Pinpoint the cell where the given text exists, returning its [x, y] midpoint coordinate. 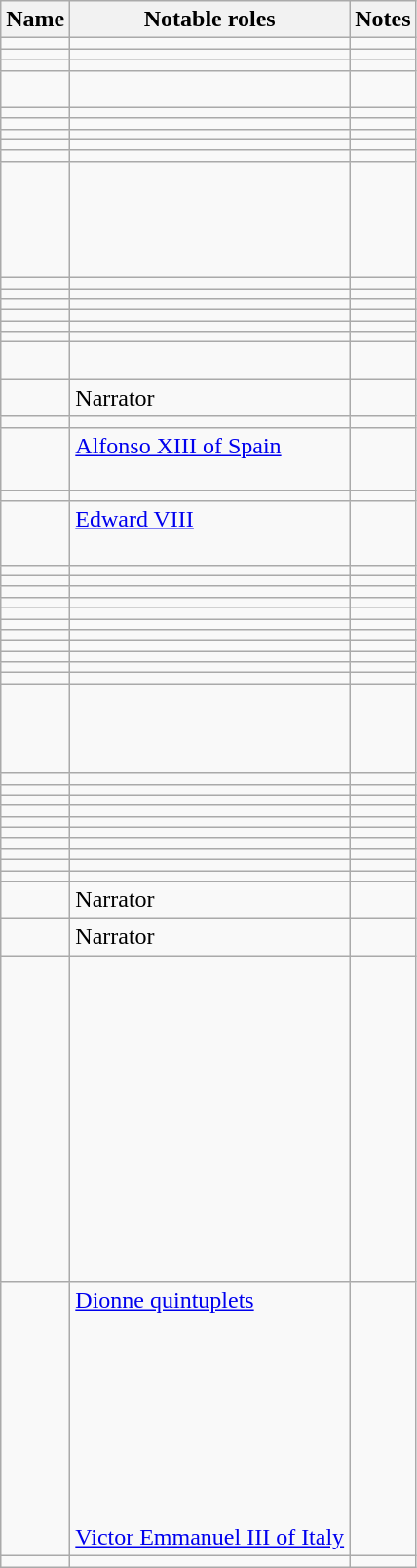
Edward VIII [210, 532]
Notes [383, 20]
Notable roles [210, 20]
Alfonso XIII of Spain [210, 458]
Dionne quintupletsVictor Emmanuel III of Italy [210, 1420]
Name [35, 20]
